Locate the cell with the specified text and output its [X, Y] center coordinate. 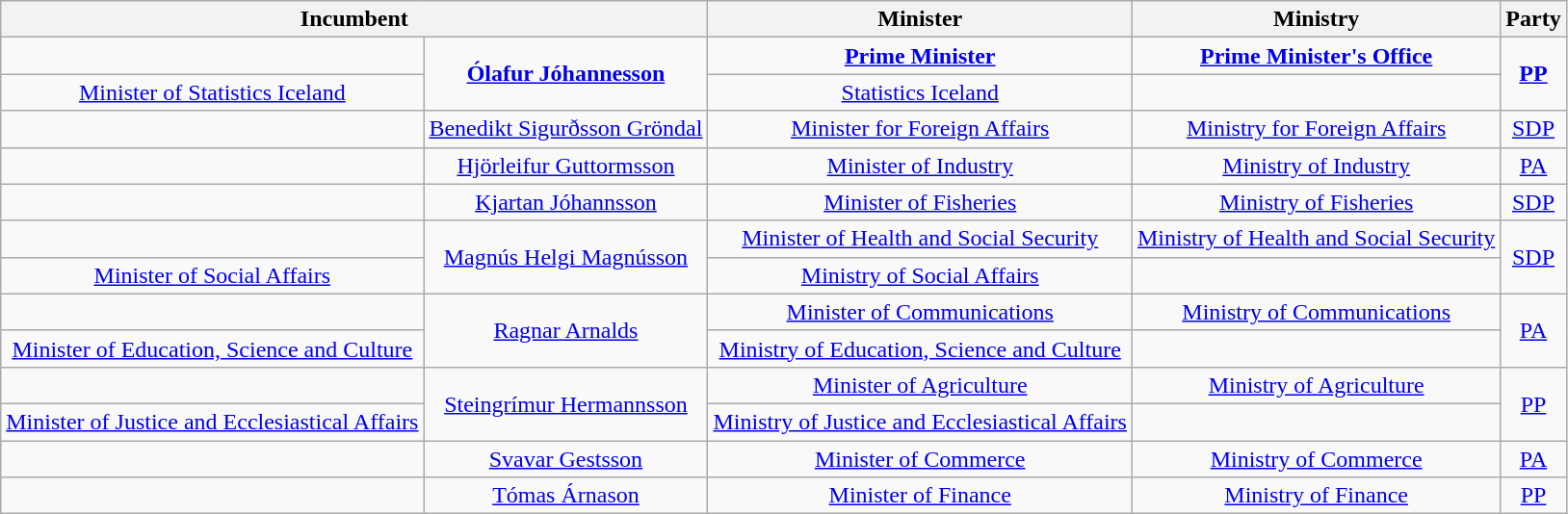
Minister of Agriculture [921, 385]
Minister of Communications [921, 312]
Ministry of Fisheries [1316, 202]
Ministry of Industry [1316, 166]
Minister of Justice and Ecclesiastical Affairs [212, 422]
Hjörleifur Guttormsson [566, 166]
Kjartan Jóhannsson [566, 202]
Benedikt Sigurðsson Gröndal [566, 129]
Minister [921, 19]
Prime Minister's Office [1316, 56]
Svavar Gestsson [566, 459]
Magnús Helgi Magnússon [566, 257]
Prime Minister [921, 56]
Minister for Foreign Affairs [921, 129]
Minister of Statistics Iceland [212, 92]
Minister of Commerce [921, 459]
Ministry for Foreign Affairs [1316, 129]
Minister of Industry [921, 166]
Ministry of Education, Science and Culture [921, 348]
Minister of Fisheries [921, 202]
Ministry of Health and Social Security [1316, 239]
Minister of Education, Science and Culture [212, 348]
Party [1533, 19]
Ministry of Justice and Ecclesiastical Affairs [921, 422]
Ministry [1316, 19]
Incumbent [354, 19]
Ministry of Social Affairs [921, 275]
Ministry of Agriculture [1316, 385]
Ministry of Commerce [1316, 459]
Tómas Árnason [566, 496]
Ministry of Communications [1316, 312]
Minister of Social Affairs [212, 275]
Statistics Iceland [921, 92]
Ragnar Arnalds [566, 330]
Minister of Health and Social Security [921, 239]
Minister of Finance [921, 496]
Ministry of Finance [1316, 496]
Steingrímur Hermannsson [566, 403]
Ólafur Jóhannesson [566, 74]
